For the text-containing cell, return its midpoint in [x, y] coordinate format. 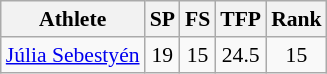
Athlete [73, 19]
SP [162, 19]
19 [162, 55]
TFP [240, 19]
FS [198, 19]
Júlia Sebestyén [73, 55]
24.5 [240, 55]
Rank [296, 19]
